From the cell containing the given text, extract its center point as [x, y] coordinate. 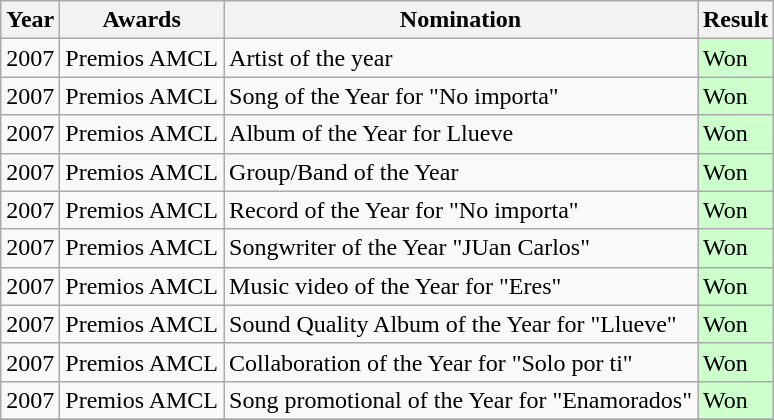
Song of the Year for "No importa" [461, 96]
Music video of the Year for "Eres" [461, 286]
Album of the Year for Llueve [461, 134]
Song promotional of the Year for "Enamorados" [461, 400]
Year [30, 20]
Songwriter of the Year "JUan Carlos" [461, 248]
Result [736, 20]
Sound Quality Album of the Year for "Llueve" [461, 324]
Artist of the year [461, 58]
Collaboration of the Year for "Solo por ti" [461, 362]
Awards [142, 20]
Record of the Year for "No importa" [461, 210]
Group/Band of the Year [461, 172]
Nomination [461, 20]
